Extract the [X, Y] coordinate from the center of the cell holding the provided text.  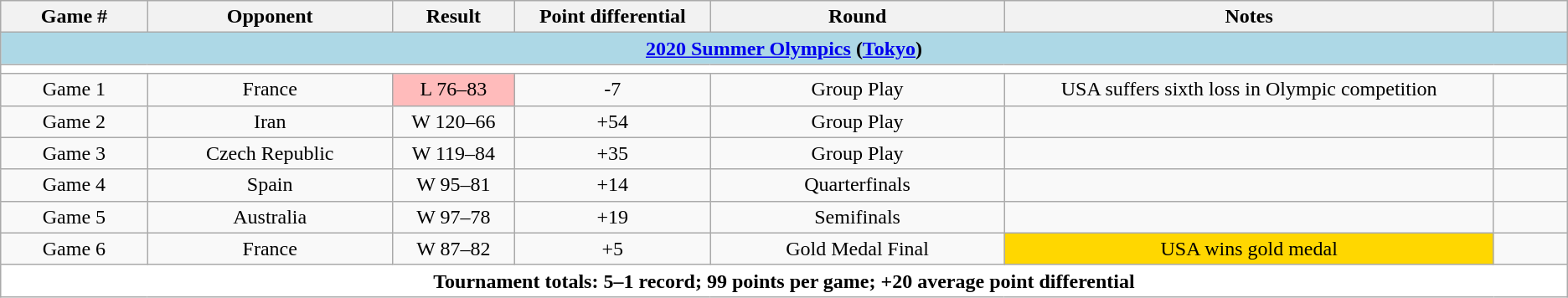
Result [453, 17]
Tournament totals: 5–1 record; 99 points per game; +20 average point differential [784, 280]
Opponent [270, 17]
W 120–66 [453, 121]
Game 3 [74, 153]
W 95–81 [453, 185]
USA suffers sixth loss in Olympic competition [1250, 90]
Spain [270, 185]
W 87–82 [453, 249]
Gold Medal Final [858, 249]
Game 2 [74, 121]
Game 6 [74, 249]
Point differential [612, 17]
Czech Republic [270, 153]
Game 1 [74, 90]
+5 [612, 249]
Australia [270, 217]
2020 Summer Olympics (Tokyo) [784, 49]
+54 [612, 121]
+35 [612, 153]
Iran [270, 121]
+19 [612, 217]
USA wins gold medal [1250, 249]
Game # [74, 17]
L 76–83 [453, 90]
Notes [1250, 17]
-7 [612, 90]
Round [858, 17]
W 119–84 [453, 153]
Game 5 [74, 217]
Quarterfinals [858, 185]
Semifinals [858, 217]
Game 4 [74, 185]
+14 [612, 185]
W 97–78 [453, 217]
